Return (x, y) of the center of cell containing provided text 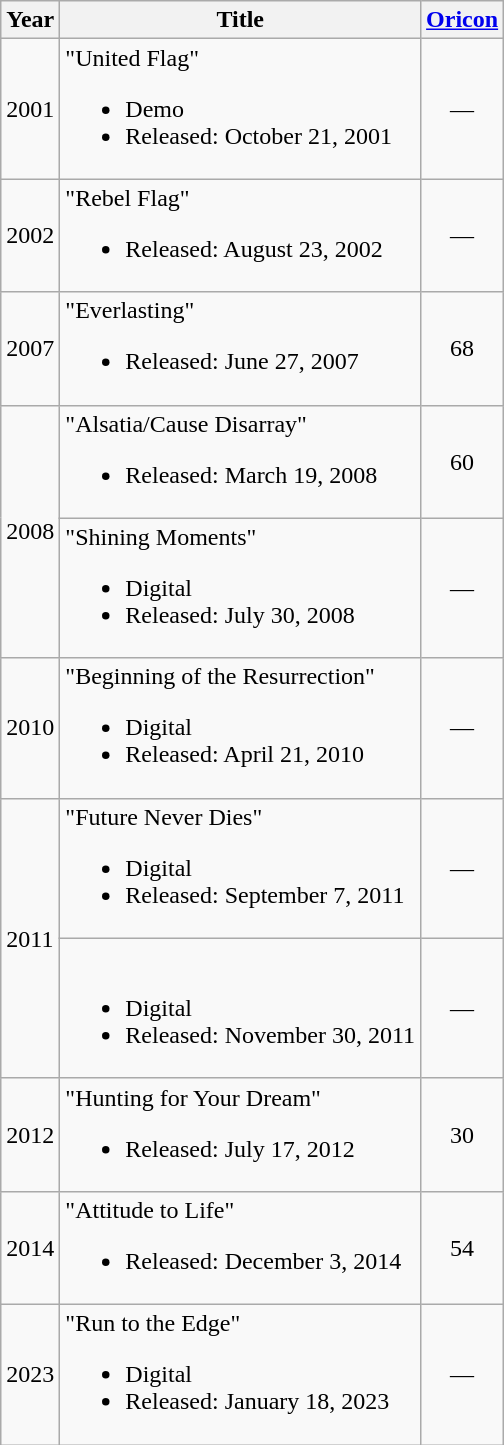
2011 (30, 938)
54 (462, 1248)
"Rebel Flag"Released: August 23, 2002 (240, 236)
Year (30, 20)
"Alsatia/Cause Disarray"Released: March 19, 2008 (240, 462)
2012 (30, 1134)
68 (462, 348)
2001 (30, 109)
2010 (30, 728)
"Run to the Edge"DigitalReleased: January 18, 2023 (240, 1374)
"Everlasting"Released: June 27, 2007 (240, 348)
"Attitude to Life"Released: December 3, 2014 (240, 1248)
2008 (30, 532)
"Shining Moments"DigitalReleased: July 30, 2008 (240, 588)
Oricon (462, 20)
Title (240, 20)
30 (462, 1134)
"Hunting for Your Dream"Released: July 17, 2012 (240, 1134)
"United Flag"DemoReleased: October 21, 2001 (240, 109)
"Future Never Dies"DigitalReleased: September 7, 2011 (240, 868)
2007 (30, 348)
60 (462, 462)
2023 (30, 1374)
2002 (30, 236)
DigitalReleased: November 30, 2011 (240, 1008)
"Beginning of the Resurrection"DigitalReleased: April 21, 2010 (240, 728)
2014 (30, 1248)
